Detect which cell encompasses the target text, then output its [X, Y] center coordinate. 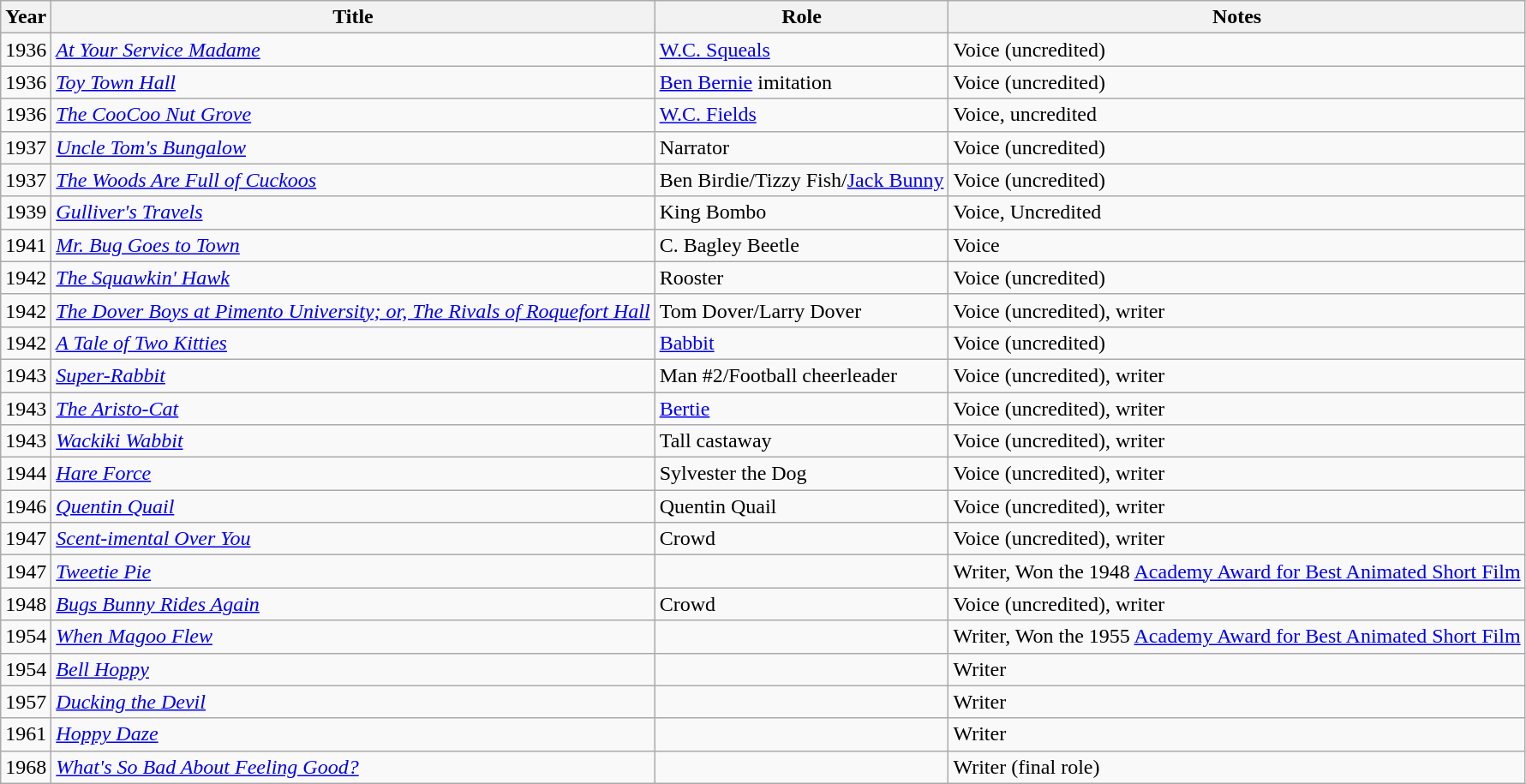
Scent-imental Over You [353, 539]
Notes [1237, 17]
Voice [1237, 245]
Writer (final role) [1237, 767]
1957 [26, 702]
1961 [26, 734]
The Squawkin' Hawk [353, 278]
Wackiki Wabbit [353, 441]
Ducking the Devil [353, 702]
Role [802, 17]
1941 [26, 245]
Gulliver's Travels [353, 212]
The Dover Boys at Pimento University; or, The Rivals of Roquefort Hall [353, 310]
Rooster [802, 278]
King Bombo [802, 212]
1968 [26, 767]
1946 [26, 506]
Super-Rabbit [353, 375]
Uncle Tom's Bungalow [353, 147]
When Magoo Flew [353, 637]
1944 [26, 474]
The Woods Are Full of Cuckoos [353, 180]
A Tale of Two Kitties [353, 343]
Voice, Uncredited [1237, 212]
Tweetie Pie [353, 572]
Bertie [802, 409]
The Aristo-Cat [353, 409]
Mr. Bug Goes to Town [353, 245]
Bugs Bunny Rides Again [353, 604]
Hare Force [353, 474]
Tall castaway [802, 441]
Narrator [802, 147]
Sylvester the Dog [802, 474]
1939 [26, 212]
1948 [26, 604]
Ben Birdie/Tizzy Fish/Jack Bunny [802, 180]
W.C. Fields [802, 115]
Tom Dover/Larry Dover [802, 310]
Title [353, 17]
Bell Hoppy [353, 669]
Voice, uncredited [1237, 115]
Man #2/Football cheerleader [802, 375]
Ben Bernie imitation [802, 82]
C. Bagley Beetle [802, 245]
The CooCoo Nut Grove [353, 115]
Toy Town Hall [353, 82]
Babbit [802, 343]
Writer, Won the 1955 Academy Award for Best Animated Short Film [1237, 637]
Writer, Won the 1948 Academy Award for Best Animated Short Film [1237, 572]
W.C. Squeals [802, 50]
Year [26, 17]
At Your Service Madame [353, 50]
Hoppy Daze [353, 734]
What's So Bad About Feeling Good? [353, 767]
